Search for the cell housing the specified text and yield its (X, Y) center coordinate. 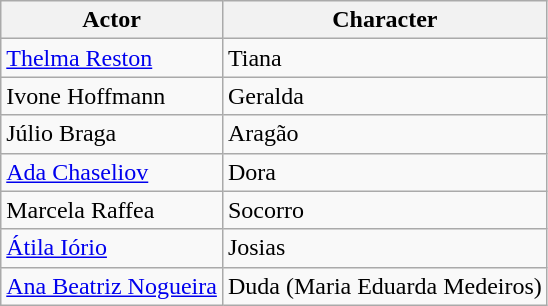
Duda (Maria Eduarda Medeiros) (384, 286)
Ada Chaseliov (112, 172)
Júlio Braga (112, 134)
Aragão (384, 134)
Actor (112, 20)
Átila Iório (112, 248)
Thelma Reston (112, 58)
Dora (384, 172)
Character (384, 20)
Josias (384, 248)
Socorro (384, 210)
Geralda (384, 96)
Ivone Hoffmann (112, 96)
Tiana (384, 58)
Marcela Raffea (112, 210)
Ana Beatriz Nogueira (112, 286)
